Return the (X, Y) coordinate for the center point of the cell that contains the specified text.  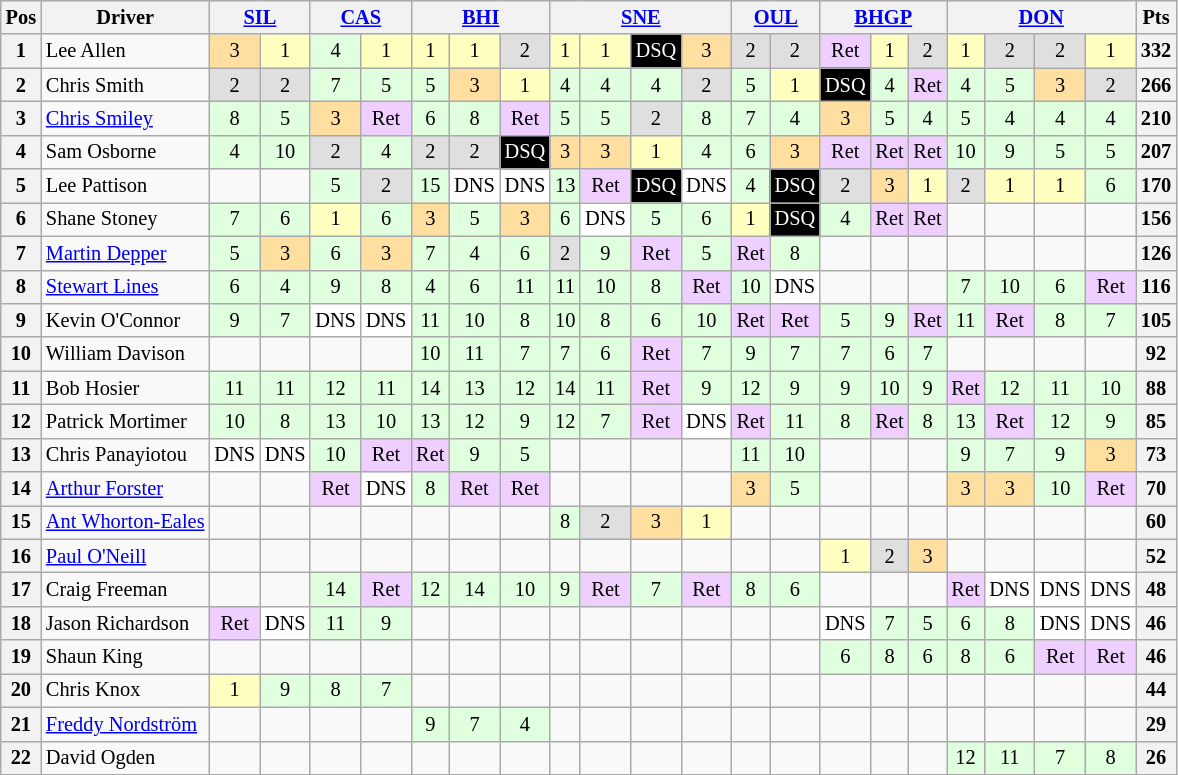
DON (1040, 17)
Bob Hosier (125, 388)
Driver (125, 17)
Chris Smiley (125, 118)
21 (21, 724)
Stewart Lines (125, 287)
60 (1156, 522)
CAS (360, 17)
20 (21, 690)
17 (21, 589)
29 (1156, 724)
105 (1156, 320)
44 (1156, 690)
Sam Osborne (125, 152)
William Davison (125, 354)
SNE (640, 17)
SIL (260, 17)
BHGP (883, 17)
Kevin O'Connor (125, 320)
Patrick Mortimer (125, 421)
OUL (776, 17)
Lee Allen (125, 51)
Shane Stoney (125, 219)
Craig Freeman (125, 589)
Chris Knox (125, 690)
Lee Pattison (125, 186)
92 (1156, 354)
Chris Smith (125, 85)
48 (1156, 589)
22 (21, 758)
Martin Depper (125, 253)
70 (1156, 489)
Freddy Nordström (125, 724)
85 (1156, 421)
332 (1156, 51)
Arthur Forster (125, 489)
52 (1156, 556)
Ant Whorton-Eales (125, 522)
Pos (21, 17)
210 (1156, 118)
16 (21, 556)
88 (1156, 388)
26 (1156, 758)
207 (1156, 152)
126 (1156, 253)
170 (1156, 186)
Chris Panayiotou (125, 455)
David Ogden (125, 758)
Pts (1156, 17)
Jason Richardson (125, 623)
116 (1156, 287)
BHI (480, 17)
Shaun King (125, 657)
73 (1156, 455)
18 (21, 623)
156 (1156, 219)
Paul O'Neill (125, 556)
19 (21, 657)
266 (1156, 85)
